Identify which cell holds the provided text, then report its (X, Y) central coordinate. 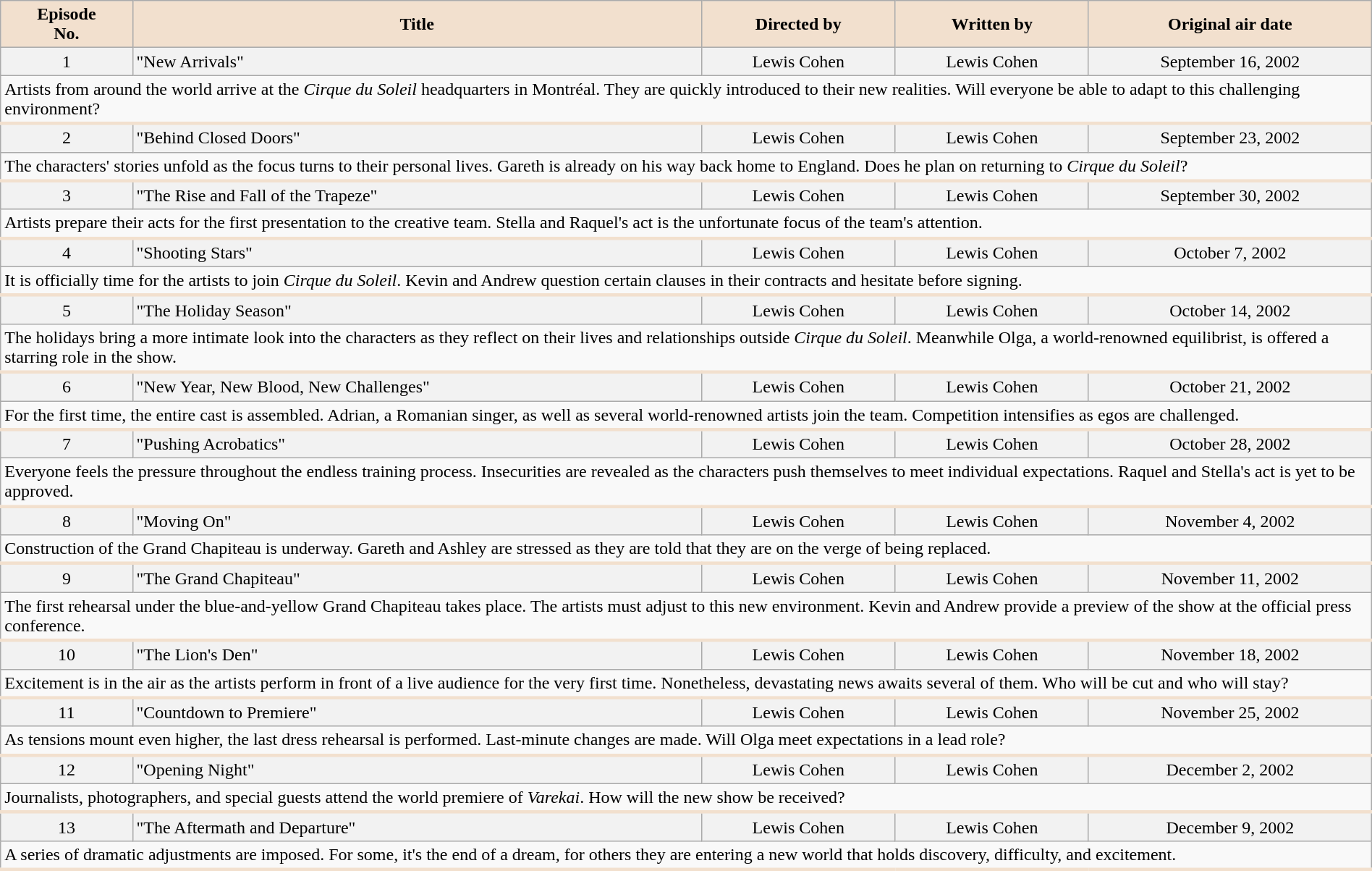
"The Grand Chapiteau" (417, 578)
"Moving On" (417, 521)
"Countdown to Premiere" (417, 712)
September 23, 2002 (1230, 138)
"The Holiday Season" (417, 310)
October 14, 2002 (1230, 310)
6 (67, 387)
3 (67, 195)
1 (67, 62)
Construction of the Grand Chapiteau is underway. Gareth and Ashley are stressed as they are told that they are on the verge of being replaced. (686, 550)
November 25, 2002 (1230, 712)
Original air date (1230, 25)
9 (67, 578)
Artists prepare their acts for the first presentation to the creative team. Stella and Raquel's act is the unfortunate focus of the team's attention. (686, 224)
"The Aftermath and Departure" (417, 827)
November 18, 2002 (1230, 655)
December 9, 2002 (1230, 827)
"The Lion's Den" (417, 655)
Written by (991, 25)
November 4, 2002 (1230, 521)
2 (67, 138)
12 (67, 770)
Journalists, photographers, and special guests attend the world premiere of Varekai. How will the new show be received? (686, 798)
11 (67, 712)
October 7, 2002 (1230, 253)
October 28, 2002 (1230, 444)
7 (67, 444)
4 (67, 253)
Directed by (798, 25)
10 (67, 655)
"Pushing Acrobatics" (417, 444)
Title (417, 25)
5 (67, 310)
"Opening Night" (417, 770)
December 2, 2002 (1230, 770)
"Shooting Stars" (417, 253)
As tensions mount even higher, the last dress rehearsal is performed. Last-minute changes are made. Will Olga meet expectations in a lead role? (686, 741)
November 11, 2002 (1230, 578)
8 (67, 521)
EpisodeNo. (67, 25)
"The Rise and Fall of the Trapeze" (417, 195)
"Behind Closed Doors" (417, 138)
October 21, 2002 (1230, 387)
September 30, 2002 (1230, 195)
"New Year, New Blood, New Challenges" (417, 387)
September 16, 2002 (1230, 62)
13 (67, 827)
"New Arrivals" (417, 62)
